Scan for the cell matching the given text and deliver its (X, Y) coordinate at center. 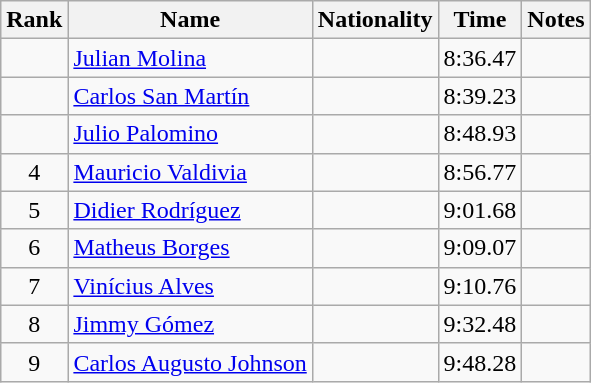
6 (34, 248)
Carlos San Martín (190, 96)
9:10.76 (480, 286)
8:56.77 (480, 172)
Name (190, 20)
Mauricio Valdivia (190, 172)
9:09.07 (480, 248)
Julian Molina (190, 58)
5 (34, 210)
Rank (34, 20)
8:36.47 (480, 58)
9:32.48 (480, 324)
Didier Rodríguez (190, 210)
Nationality (375, 20)
8:48.93 (480, 134)
7 (34, 286)
Notes (556, 20)
Julio Palomino (190, 134)
Vinícius Alves (190, 286)
9:48.28 (480, 362)
8 (34, 324)
Time (480, 20)
Jimmy Gómez (190, 324)
4 (34, 172)
9:01.68 (480, 210)
9 (34, 362)
Matheus Borges (190, 248)
Carlos Augusto Johnson (190, 362)
8:39.23 (480, 96)
